Return the [X, Y] coordinate for the center point of the cell that contains the specified text.  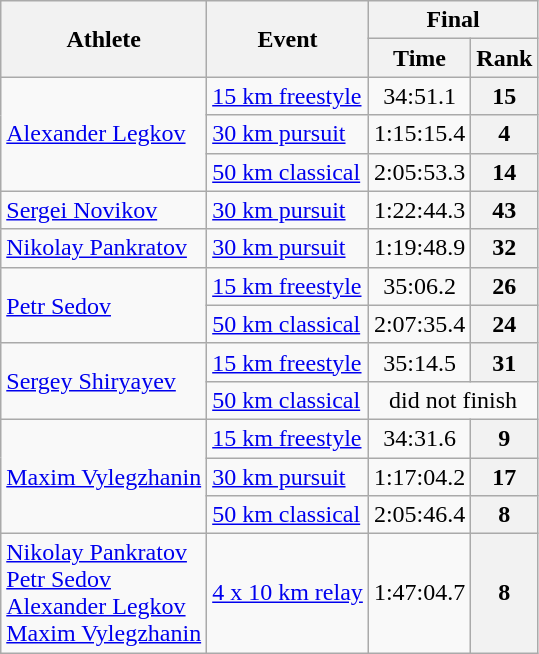
1:15:15.4 [419, 134]
2:05:46.4 [419, 515]
14 [504, 172]
34:51.1 [419, 96]
Petr Sedov [104, 305]
31 [504, 362]
Nikolay Pankratov [104, 248]
9 [504, 438]
1:22:44.3 [419, 210]
32 [504, 248]
34:31.6 [419, 438]
2:05:53.3 [419, 172]
26 [504, 286]
17 [504, 477]
1:47:04.7 [419, 594]
35:14.5 [419, 362]
Maxim Vylegzhanin [104, 476]
Event [288, 39]
1:17:04.2 [419, 477]
Athlete [104, 39]
4 [504, 134]
Time [419, 58]
Sergey Shiryayev [104, 381]
did not finish [453, 400]
2:07:35.4 [419, 324]
Rank [504, 58]
15 [504, 96]
Final [453, 20]
Alexander Legkov [104, 134]
Nikolay PankratovPetr SedovAlexander LegkovMaxim Vylegzhanin [104, 594]
Sergei Novikov [104, 210]
35:06.2 [419, 286]
1:19:48.9 [419, 248]
43 [504, 210]
24 [504, 324]
4 x 10 km relay [288, 594]
